Identify which cell holds the provided text, then report its [X, Y] central coordinate. 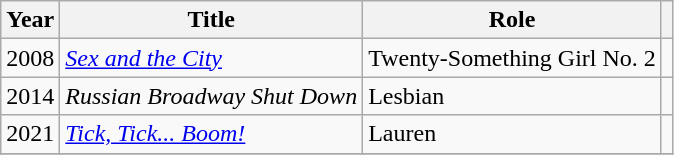
Sex and the City [212, 58]
Role [512, 20]
2008 [30, 58]
Title [212, 20]
Year [30, 20]
2021 [30, 134]
Tick, Tick... Boom! [212, 134]
Lauren [512, 134]
Lesbian [512, 96]
2014 [30, 96]
Twenty-Something Girl No. 2 [512, 58]
Russian Broadway Shut Down [212, 96]
